Return (x, y) of the center of cell containing provided text 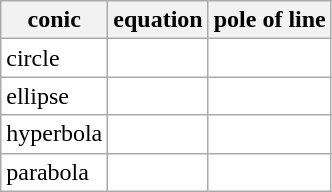
equation (158, 20)
conic (54, 20)
hyperbola (54, 134)
parabola (54, 172)
pole of line (270, 20)
circle (54, 58)
ellipse (54, 96)
